Return [x, y] of the center of cell containing provided text 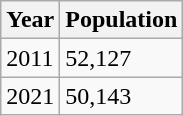
Population [122, 20]
52,127 [122, 58]
Year [30, 20]
50,143 [122, 96]
2021 [30, 96]
2011 [30, 58]
